Return [x, y] of the center of cell containing provided text 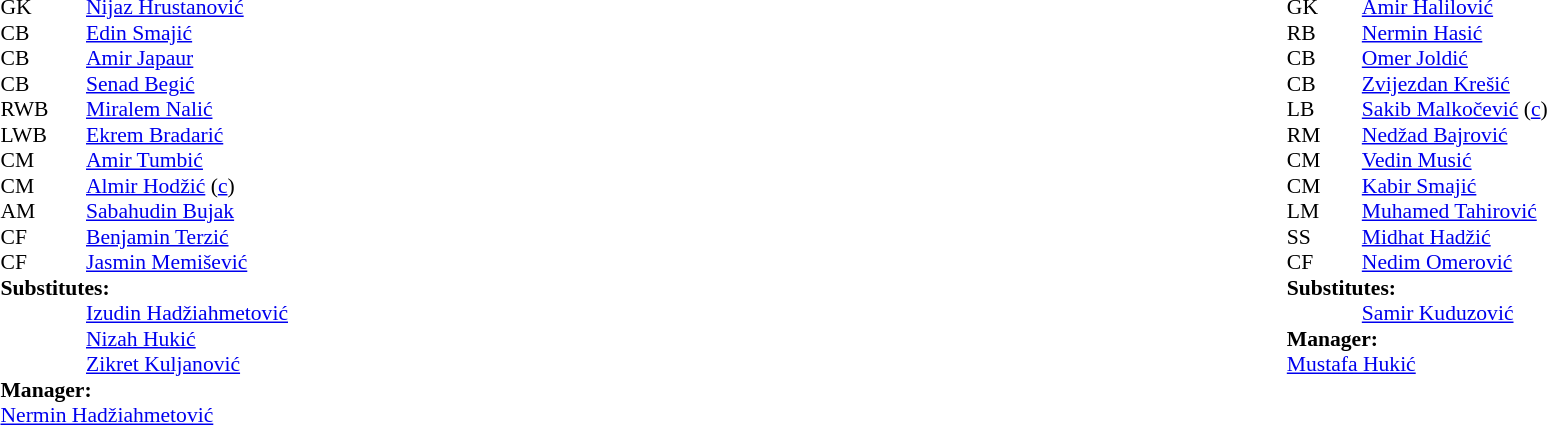
Ekrem Bradarić [187, 135]
Benjamin Terzić [187, 237]
AM [24, 211]
SS [1306, 237]
Sabahudin Bujak [187, 211]
Senad Begić [187, 84]
Nizah Hukić [187, 339]
RM [1306, 135]
Jasmin Memišević [187, 263]
Almir Hodžić (c) [187, 186]
Manager: [144, 390]
Edin Smajić [187, 33]
Amir Tumbić [187, 161]
RB [1306, 33]
LM [1306, 211]
RWB [24, 109]
Amir Japaur [187, 59]
Substitutes: [144, 288]
LWB [24, 135]
Miralem Nalić [187, 109]
LB [1306, 109]
Zikret Kuljanović [187, 365]
Izudin Hadžiahmetović [187, 313]
